From the cell containing the given text, extract its center point as [x, y] coordinate. 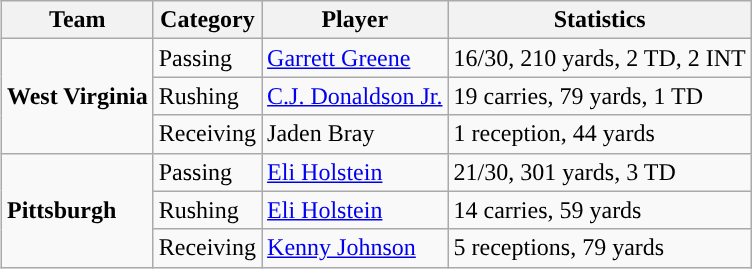
Category [207, 20]
Pittsburgh [77, 210]
Garrett Greene [355, 58]
19 carries, 79 yards, 1 TD [600, 96]
21/30, 301 yards, 3 TD [600, 172]
5 receptions, 79 yards [600, 248]
Kenny Johnson [355, 248]
Team [77, 20]
14 carries, 59 yards [600, 210]
Player [355, 20]
16/30, 210 yards, 2 TD, 2 INT [600, 58]
1 reception, 44 yards [600, 134]
Jaden Bray [355, 134]
West Virginia [77, 96]
C.J. Donaldson Jr. [355, 96]
Statistics [600, 20]
